Return (x, y) of the center of cell containing provided text 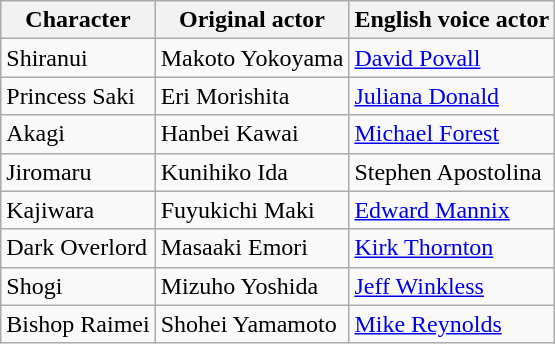
Makoto Yokoyama (252, 58)
Eri Morishita (252, 96)
Original actor (252, 20)
Kunihiko Ida (252, 172)
Hanbei Kawai (252, 134)
Shogi (78, 286)
David Povall (452, 58)
Shohei Yamamoto (252, 324)
Akagi (78, 134)
Jiromaru (78, 172)
Edward Mannix (452, 210)
Michael Forest (452, 134)
Kajiwara (78, 210)
Princess Saki (78, 96)
Shiranui (78, 58)
Mizuho Yoshida (252, 286)
Character (78, 20)
Masaaki Emori (252, 248)
Fuyukichi Maki (252, 210)
English voice actor (452, 20)
Dark Overlord (78, 248)
Mike Reynolds (452, 324)
Stephen Apostolina (452, 172)
Bishop Raimei (78, 324)
Jeff Winkless (452, 286)
Juliana Donald (452, 96)
Kirk Thornton (452, 248)
